Locate the cell with the specified text and output its (x, y) center coordinate. 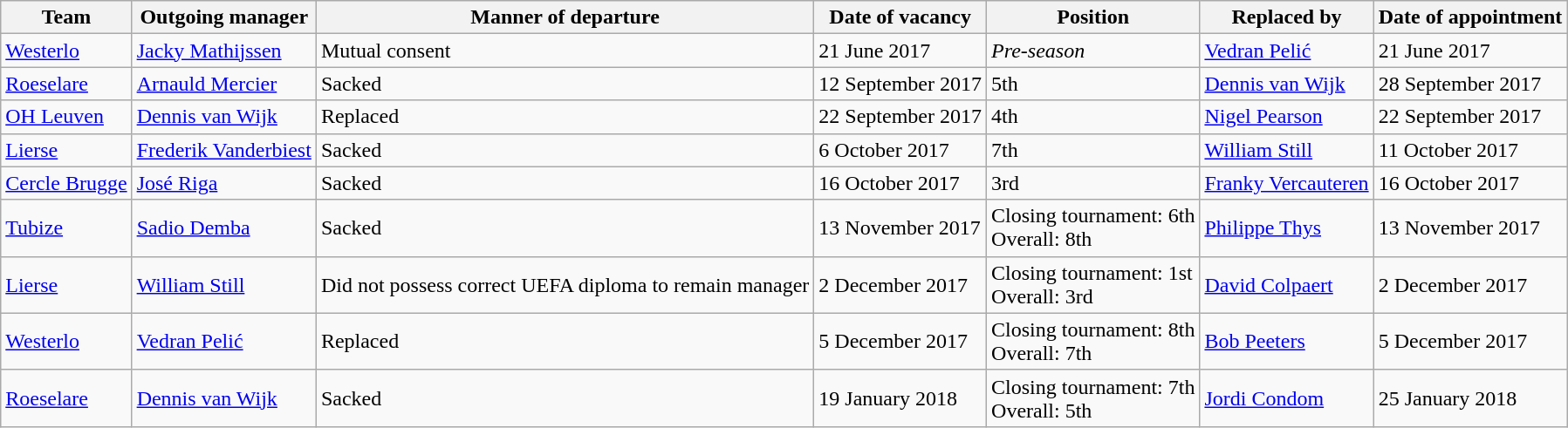
Jacky Mathijssen (223, 51)
Franky Vercauteren (1286, 183)
Did not possess correct UEFA diploma to remain manager (565, 284)
Tubize (66, 228)
Outgoing manager (223, 17)
Team (66, 17)
6 October 2017 (900, 150)
Date of appointment (1470, 17)
Date of vacancy (900, 17)
3rd (1093, 183)
11 October 2017 (1470, 150)
5th (1093, 84)
4th (1093, 117)
Pre-season (1093, 51)
25 January 2018 (1470, 397)
David Colpaert (1286, 284)
Closing tournament: 7thOverall: 5th (1093, 397)
28 September 2017 (1470, 84)
Sadio Demba (223, 228)
Nigel Pearson (1286, 117)
Mutual consent (565, 51)
Jordi Condom (1286, 397)
Bob Peeters (1286, 342)
Replaced by (1286, 17)
12 September 2017 (900, 84)
Arnauld Mercier (223, 84)
José Riga (223, 183)
Manner of departure (565, 17)
Closing tournament: 6thOverall: 8th (1093, 228)
Closing tournament: 1stOverall: 3rd (1093, 284)
Frederik Vanderbiest (223, 150)
Position (1093, 17)
7th (1093, 150)
Closing tournament: 8thOverall: 7th (1093, 342)
Philippe Thys (1286, 228)
19 January 2018 (900, 397)
OH Leuven (66, 117)
Cercle Brugge (66, 183)
